Capture the cell that displays the provided text and extract its [X, Y] central coordinate. 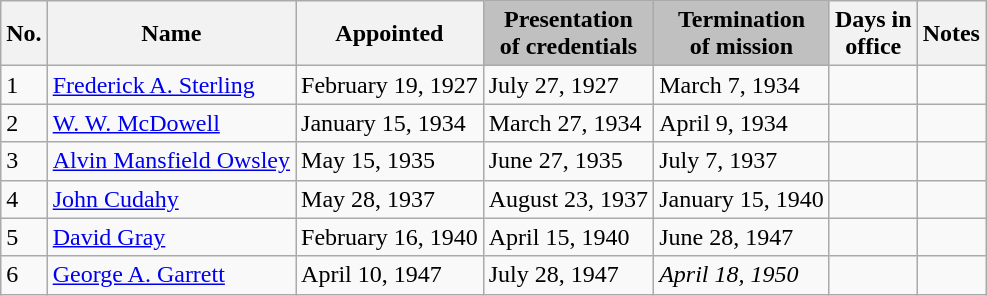
Name [171, 34]
Presentationof credentials [568, 34]
Terminationof mission [742, 34]
February 19, 1927 [390, 85]
March 27, 1934 [568, 123]
W. W. McDowell [171, 123]
August 23, 1937 [568, 199]
Days inoffice [873, 34]
4 [24, 199]
1 [24, 85]
April 18, 1950 [742, 275]
May 15, 1935 [390, 161]
George A. Garrett [171, 275]
5 [24, 237]
John Cudahy [171, 199]
June 28, 1947 [742, 237]
April 9, 1934 [742, 123]
No. [24, 34]
July 28, 1947 [568, 275]
May 28, 1937 [390, 199]
3 [24, 161]
July 27, 1927 [568, 85]
July 7, 1937 [742, 161]
February 16, 1940 [390, 237]
April 10, 1947 [390, 275]
March 7, 1934 [742, 85]
Frederick A. Sterling [171, 85]
Notes [951, 34]
2 [24, 123]
Appointed [390, 34]
Alvin Mansfield Owsley [171, 161]
April 15, 1940 [568, 237]
David Gray [171, 237]
6 [24, 275]
June 27, 1935 [568, 161]
January 15, 1940 [742, 199]
January 15, 1934 [390, 123]
